Return the [x, y] coordinate for the center point of the cell that contains the specified text.  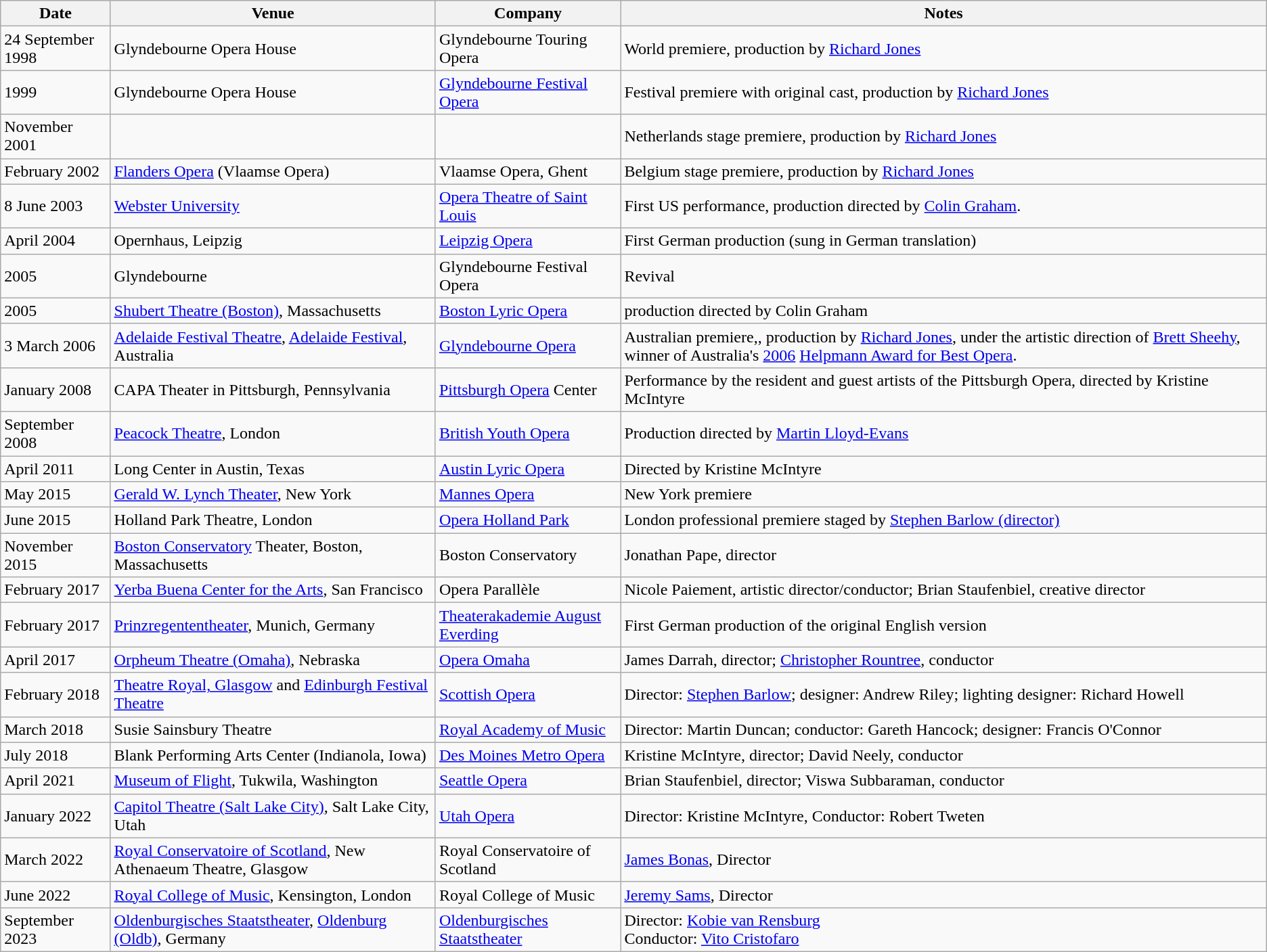
CAPA Theater in Pittsburgh, Pennsylvania [273, 390]
February 2018 [55, 694]
Scottish Opera [528, 694]
Opera Omaha [528, 660]
Peacock Theatre, London [273, 433]
Belgium stage premiere, production by Richard Jones [943, 171]
Pittsburgh Opera Center [528, 390]
New York premiere [943, 495]
Nicole Paiement, artistic director/conductor; Brian Staufenbiel, creative director [943, 590]
Royal College of Music [528, 894]
April 2011 [55, 469]
Theatre Royal, Glasgow and Edinburgh Festival Theatre [273, 694]
Holland Park Theatre, London [273, 520]
Susie Sainsbury Theatre [273, 729]
James Bonas, Director [943, 859]
Boston Conservatory [528, 555]
Adelaide Festival Theatre, Adelaide Festival, Australia [273, 345]
Utah Opera [528, 816]
July 2018 [55, 755]
March 2018 [55, 729]
Jeremy Sams, Director [943, 894]
Glyndebourne Opera [528, 345]
Glyndebourne Touring Opera [528, 49]
January 2022 [55, 816]
British Youth Opera [528, 433]
Mannes Opera [528, 495]
Opera Parallèle [528, 590]
24 September 1998 [55, 49]
Performance by the resident and guest artists of the Pittsburgh Opera, directed by Kristine McIntyre [943, 390]
3 March 2006 [55, 345]
Theaterakademie August Everding [528, 625]
Boston Conservatory Theater, Boston, Massachusetts [273, 555]
Glyndebourne [273, 276]
Flanders Opera (Vlaamse Opera) [273, 171]
Oldenburgisches Staatstheater [528, 930]
Notes [943, 14]
Date [55, 14]
Opera Theatre of Saint Louis [528, 206]
Directed by Kristine McIntyre [943, 469]
Director: Kobie van RensburgConductor: Vito Cristofaro [943, 930]
Festival premiere with original cast, production by Richard Jones [943, 92]
Leipzig Opera [528, 241]
Production directed by Martin Lloyd-Evans [943, 433]
Oldenburgisches Staatstheater, Oldenburg (Oldb), Germany [273, 930]
Royal Academy of Music [528, 729]
Opernhaus, Leipzig [273, 241]
June 2015 [55, 520]
February 2002 [55, 171]
Director: Stephen Barlow; designer: Andrew Riley; lighting designer: Richard Howell [943, 694]
Royal Conservatoire of Scotland [528, 859]
November 2001 [55, 137]
Austin Lyric Opera [528, 469]
Director: Martin Duncan; conductor: Gareth Hancock; designer: Francis O'Connor [943, 729]
Boston Lyric Opera [528, 311]
Museum of Flight, Tukwila, Washington [273, 781]
September 2008 [55, 433]
Kristine McIntyre, director; David Neely, conductor [943, 755]
November 2015 [55, 555]
Venue [273, 14]
First US performance, production directed by Colin Graham. [943, 206]
8 June 2003 [55, 206]
Royal College of Music, Kensington, London [273, 894]
Gerald W. Lynch Theater, New York [273, 495]
Seattle Opera [528, 781]
production directed by Colin Graham [943, 311]
Shubert Theatre (Boston), Massachusetts [273, 311]
Webster University [273, 206]
Vlaamse Opera, Ghent [528, 171]
Long Center in Austin, Texas [273, 469]
Capitol Theatre (Salt Lake City), Salt Lake City, Utah [273, 816]
April 2021 [55, 781]
April 2017 [55, 660]
James Darrah, director; Christopher Rountree, conductor [943, 660]
London professional premiere staged by Stephen Barlow (director) [943, 520]
Director: Kristine McIntyre, Conductor: Robert Tweten [943, 816]
Orpheum Theatre (Omaha), Nebraska [273, 660]
Yerba Buena Center for the Arts, San Francisco [273, 590]
Brian Staufenbiel, director; Viswa Subbaraman, conductor [943, 781]
April 2004 [55, 241]
World premiere, production by Richard Jones [943, 49]
January 2008 [55, 390]
Prinzregententheater, Munich, Germany [273, 625]
Royal Conservatoire of Scotland, New Athenaeum Theatre, Glasgow [273, 859]
First German production (sung in German translation) [943, 241]
Netherlands stage premiere, production by Richard Jones [943, 137]
Des Moines Metro Opera [528, 755]
First German production of the original English version [943, 625]
Blank Performing Arts Center (Indianola, Iowa) [273, 755]
May 2015 [55, 495]
September 2023 [55, 930]
Revival [943, 276]
Opera Holland Park [528, 520]
June 2022 [55, 894]
1999 [55, 92]
Company [528, 14]
March 2022 [55, 859]
Jonathan Pape, director [943, 555]
